Return the (X, Y) coordinate for the center point of the cell that contains the specified text.  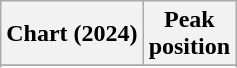
Peakposition (189, 34)
Chart (2024) (72, 34)
